Capture the cell that displays the provided text and extract its (X, Y) central coordinate. 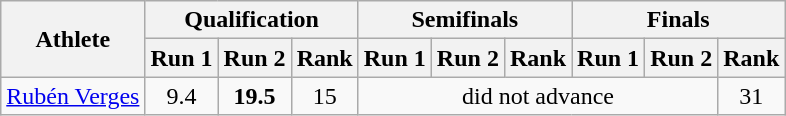
Rubén Verges (73, 96)
Semifinals (464, 20)
31 (752, 96)
did not advance (538, 96)
Athlete (73, 39)
15 (324, 96)
19.5 (254, 96)
9.4 (182, 96)
Finals (678, 20)
Qualification (252, 20)
